Find where the given text appears and provide that cell's center as (X, Y) coordinate. 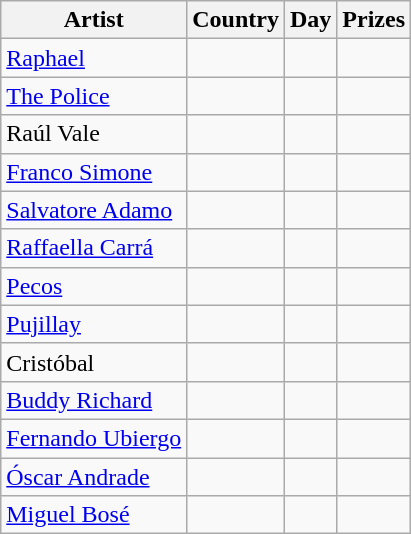
Prizes (374, 20)
Cristóbal (94, 362)
Raúl Vale (94, 134)
Pujillay (94, 324)
Pecos (94, 286)
Miguel Bosé (94, 515)
Óscar Andrade (94, 477)
Raphael (94, 58)
Franco Simone (94, 172)
Day (310, 20)
Fernando Ubiergo (94, 438)
Artist (94, 20)
Raffaella Carrá (94, 248)
Country (236, 20)
The Police (94, 96)
Buddy Richard (94, 400)
Salvatore Adamo (94, 210)
